Provide the (X, Y) coordinate of the cell's center where the given text is located.  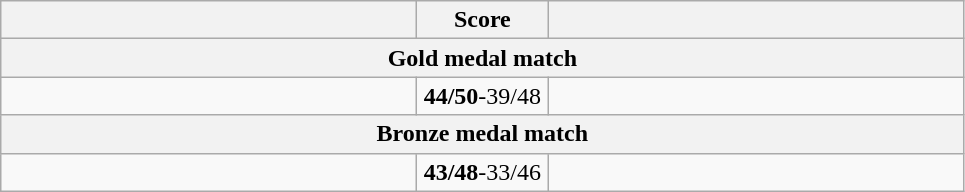
Score (482, 20)
44/50-39/48 (482, 96)
Gold medal match (482, 58)
Bronze medal match (482, 134)
43/48-33/46 (482, 172)
